Find where the given text appears and provide that cell's center as [x, y] coordinate. 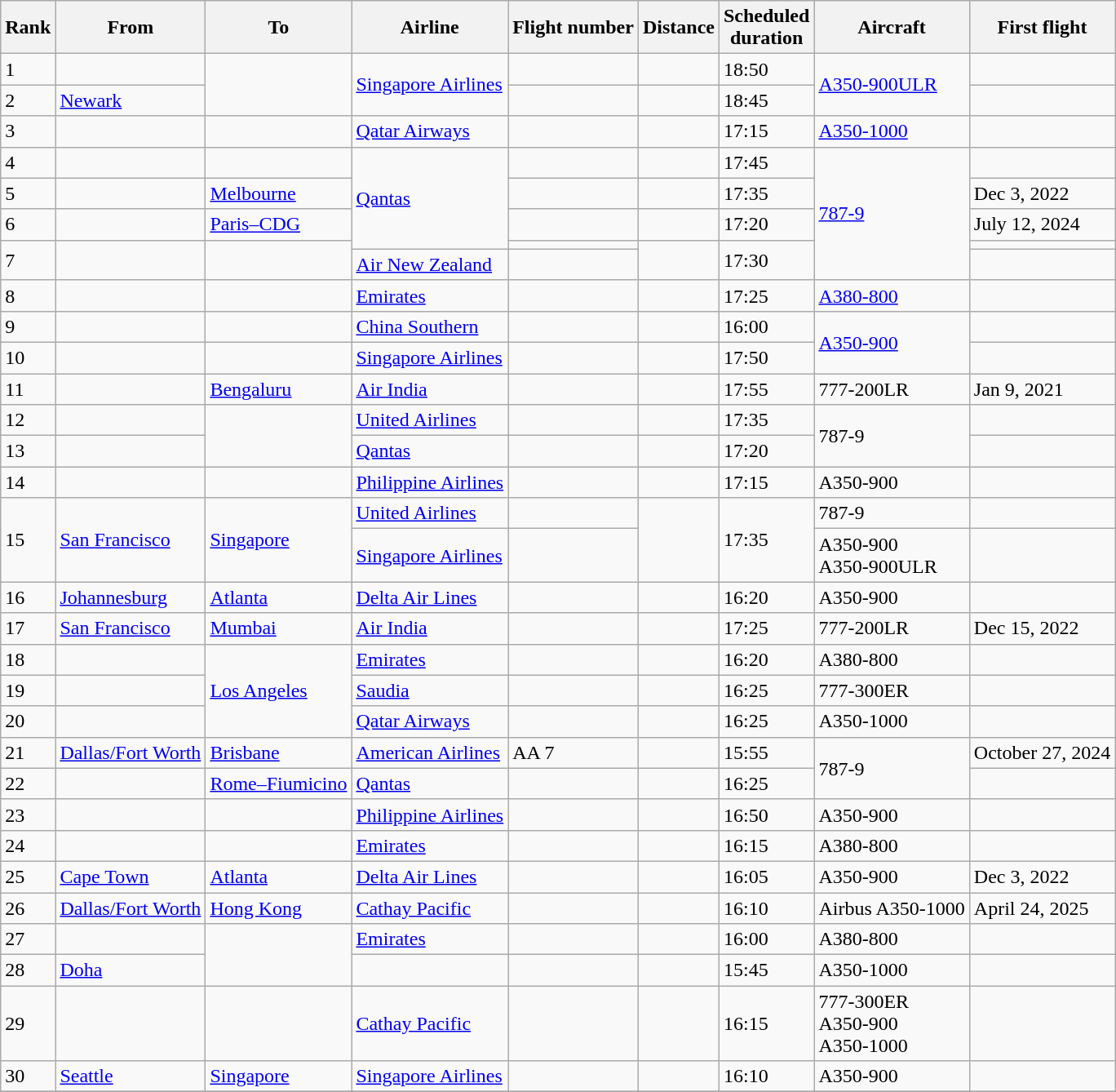
18:45 [766, 100]
16:50 [766, 815]
6 [28, 224]
8 [28, 295]
First flight [1042, 28]
15:45 [766, 970]
16 [28, 597]
July 12, 2024 [1042, 224]
24 [28, 846]
18:50 [766, 69]
1 [28, 69]
23 [28, 815]
10 [28, 357]
25 [28, 877]
Newark [131, 100]
11 [28, 389]
Scheduledduration [766, 28]
17:55 [766, 389]
China Southern [430, 326]
Airbus A350-1000 [892, 908]
16:05 [766, 877]
20 [28, 721]
14 [28, 482]
17:45 [766, 162]
18 [28, 659]
Mumbai [279, 628]
29 [28, 1023]
22 [28, 783]
Flight number [573, 28]
Rank [28, 28]
April 24, 2025 [1042, 908]
28 [28, 970]
17:30 [766, 260]
Air New Zealand [430, 264]
Cape Town [131, 877]
Melbourne [279, 193]
Airline [430, 28]
A350-900ULR [892, 85]
30 [28, 1076]
4 [28, 162]
27 [28, 939]
777-300ER [892, 690]
Aircraft [892, 28]
777-300ERA350-900A350-1000 [892, 1023]
15:55 [766, 752]
17 [28, 628]
5 [28, 193]
12 [28, 420]
Distance [679, 28]
Jan 9, 2021 [1042, 389]
Seattle [131, 1076]
October 27, 2024 [1042, 752]
A350-900A350-900ULR [892, 555]
19 [28, 690]
Johannesburg [131, 597]
Hong Kong [279, 908]
From [131, 28]
3 [28, 131]
2 [28, 100]
Los Angeles [279, 690]
21 [28, 752]
7 [28, 260]
Rome–Fiumicino [279, 783]
To [279, 28]
17:50 [766, 357]
Brisbane [279, 752]
13 [28, 451]
9 [28, 326]
Dec 15, 2022 [1042, 628]
American Airlines [430, 752]
Paris–CDG [279, 224]
Saudia [430, 690]
AA 7 [573, 752]
Doha [131, 970]
26 [28, 908]
Bengaluru [279, 389]
15 [28, 540]
